Find where the given text appears and provide that cell's center as [x, y] coordinate. 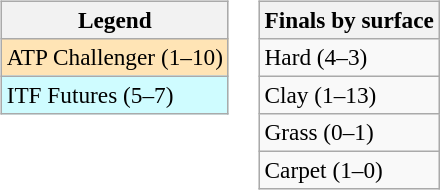
Clay (1–13) [349, 95]
Finals by surface [349, 20]
Hard (4–3) [349, 57]
Legend [114, 20]
Grass (0–1) [349, 133]
ITF Futures (5–7) [114, 95]
Carpet (1–0) [349, 171]
ATP Challenger (1–10) [114, 57]
